Search for the cell housing the specified text and yield its [X, Y] center coordinate. 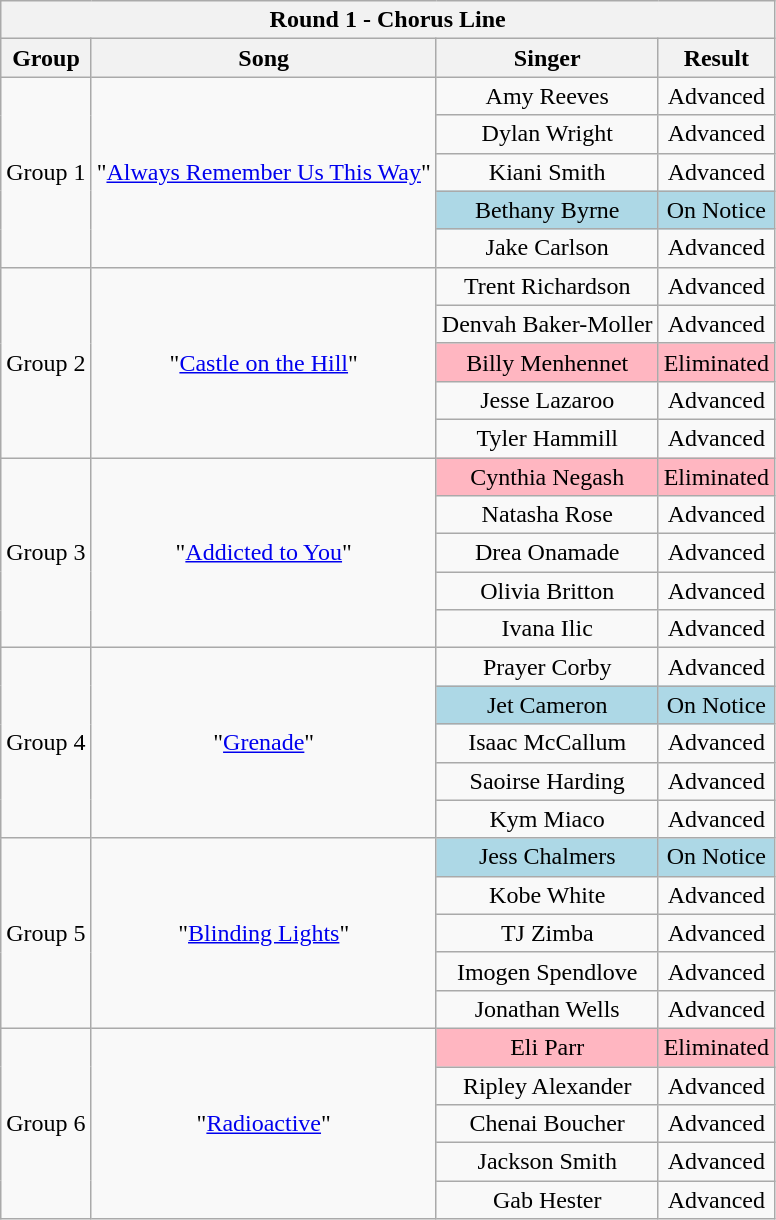
Song [264, 58]
Round 1 - Chorus Line [388, 20]
Saoirse Harding [547, 781]
Trent Richardson [547, 286]
Cynthia Negash [547, 477]
Kobe White [547, 895]
"Blinding Lights" [264, 933]
"Always Remember Us This Way" [264, 172]
Jet Cameron [547, 705]
Jake Carlson [547, 248]
Result [716, 58]
Group [46, 58]
Jackson Smith [547, 1162]
"Castle on the Hill" [264, 362]
Kiani Smith [547, 172]
"Radioactive" [264, 1123]
Prayer Corby [547, 667]
Amy Reeves [547, 96]
Ripley Alexander [547, 1085]
Group 4 [46, 743]
Imogen Spendlove [547, 971]
Eli Parr [547, 1047]
"Grenade" [264, 743]
Gab Hester [547, 1200]
Billy Menhennet [547, 362]
Group 1 [46, 172]
Bethany Byrne [547, 210]
Kym Miaco [547, 819]
TJ Zimba [547, 933]
Drea Onamade [547, 553]
Ivana Ilic [547, 629]
Isaac McCallum [547, 743]
Group 3 [46, 553]
Dylan Wright [547, 134]
Jesse Lazaroo [547, 400]
Natasha Rose [547, 515]
Group 2 [46, 362]
Chenai Boucher [547, 1124]
Jess Chalmers [547, 857]
Denvah Baker-Moller [547, 324]
Jonathan Wells [547, 1009]
Group 6 [46, 1123]
Olivia Britton [547, 591]
Tyler Hammill [547, 438]
"Addicted to You" [264, 553]
Singer [547, 58]
Group 5 [46, 933]
